For the text-containing cell, return its midpoint in (X, Y) coordinate format. 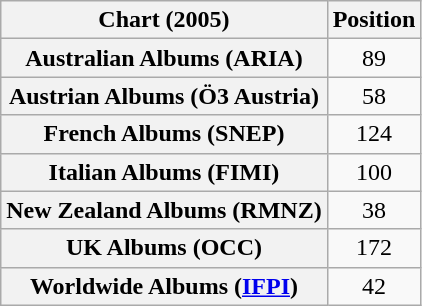
172 (374, 248)
38 (374, 210)
124 (374, 134)
100 (374, 172)
42 (374, 286)
Chart (2005) (164, 20)
Position (374, 20)
89 (374, 58)
French Albums (SNEP) (164, 134)
Worldwide Albums (IFPI) (164, 286)
UK Albums (OCC) (164, 248)
Austrian Albums (Ö3 Austria) (164, 96)
Australian Albums (ARIA) (164, 58)
Italian Albums (FIMI) (164, 172)
58 (374, 96)
New Zealand Albums (RMNZ) (164, 210)
